Pinpoint the cell where the given text exists, returning its (x, y) midpoint coordinate. 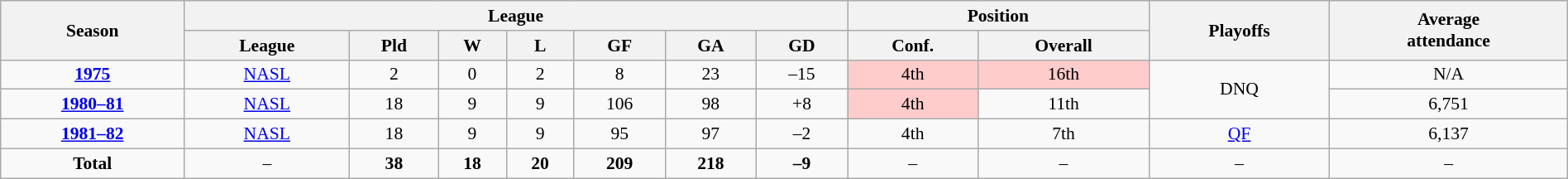
0 (472, 75)
Conf. (912, 46)
W (472, 46)
GD (801, 46)
95 (619, 134)
1980–81 (93, 104)
7th (1064, 134)
GA (710, 46)
Season (93, 30)
218 (710, 163)
+8 (801, 104)
11th (1064, 104)
Average attendance (1449, 30)
GF (619, 46)
38 (394, 163)
6,137 (1449, 134)
1981–82 (93, 134)
16th (1064, 75)
DNQ (1239, 89)
1975 (93, 75)
Overall (1064, 46)
106 (619, 104)
97 (710, 134)
8 (619, 75)
Pld (394, 46)
Playoffs (1239, 30)
L (540, 46)
–9 (801, 163)
QF (1239, 134)
Total (93, 163)
–15 (801, 75)
98 (710, 104)
N/A (1449, 75)
23 (710, 75)
Position (997, 16)
209 (619, 163)
6,751 (1449, 104)
20 (540, 163)
–2 (801, 134)
